Determine the [x, y] coordinate at the center of the cell enclosing the given text.  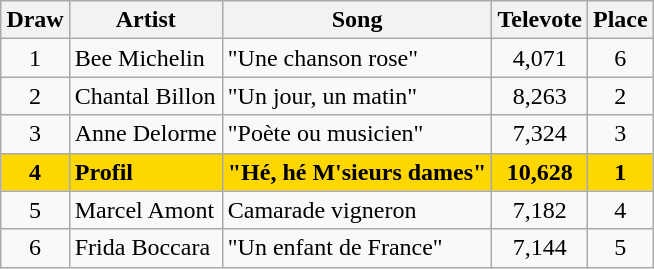
"Poète ou musicien" [357, 134]
Draw [35, 20]
4,071 [540, 58]
7,144 [540, 248]
7,324 [540, 134]
"Hé, hé M'sieurs dames" [357, 172]
Place [620, 20]
"Une chanson rose" [357, 58]
7,182 [540, 210]
Anne Delorme [146, 134]
"Un enfant de France" [357, 248]
10,628 [540, 172]
Frida Boccara [146, 248]
Song [357, 20]
Camarade vigneron [357, 210]
8,263 [540, 96]
Artist [146, 20]
"Un jour, un matin" [357, 96]
Televote [540, 20]
Profil [146, 172]
Bee Michelin [146, 58]
Marcel Amont [146, 210]
Chantal Billon [146, 96]
